Find where the given text appears and provide that cell's center as (x, y) coordinate. 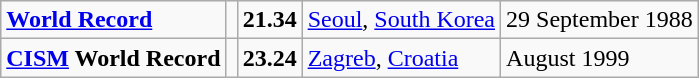
World Record (114, 20)
23.24 (270, 58)
Zagreb, Croatia (401, 58)
August 1999 (600, 58)
29 September 1988 (600, 20)
CISM World Record (114, 58)
Seoul, South Korea (401, 20)
21.34 (270, 20)
